Detect which cell encompasses the target text, then output its [x, y] center coordinate. 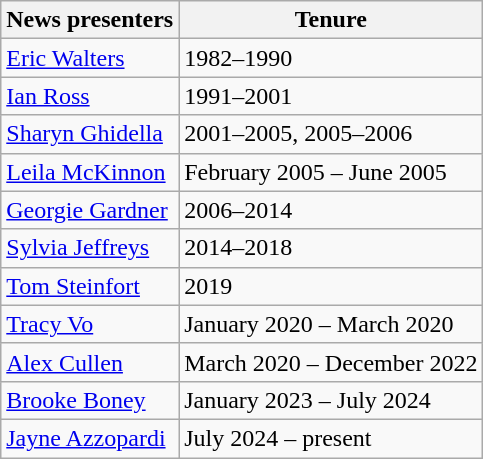
2001–2005, 2005–2006 [331, 134]
March 2020 – December 2022 [331, 362]
Tom Steinfort [90, 286]
Ian Ross [90, 96]
February 2005 – June 2005 [331, 172]
Brooke Boney [90, 400]
Leila McKinnon [90, 172]
Georgie Gardner [90, 210]
Alex Cullen [90, 362]
2014–2018 [331, 248]
July 2024 – present [331, 438]
January 2023 – July 2024 [331, 400]
Jayne Azzopardi [90, 438]
Tracy Vo [90, 324]
1982–1990 [331, 58]
1991–2001 [331, 96]
Tenure [331, 20]
January 2020 – March 2020 [331, 324]
Sylvia Jeffreys [90, 248]
2019 [331, 286]
News presenters [90, 20]
Eric Walters [90, 58]
2006–2014 [331, 210]
Sharyn Ghidella [90, 134]
